Pinpoint the cell where the given text exists, returning its [x, y] midpoint coordinate. 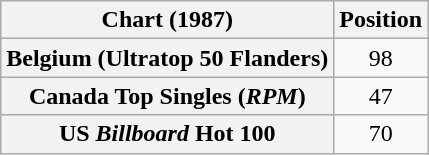
98 [381, 58]
Chart (1987) [168, 20]
Canada Top Singles (RPM) [168, 96]
47 [381, 96]
70 [381, 134]
US Billboard Hot 100 [168, 134]
Belgium (Ultratop 50 Flanders) [168, 58]
Position [381, 20]
